Capture the cell that displays the provided text and extract its [x, y] central coordinate. 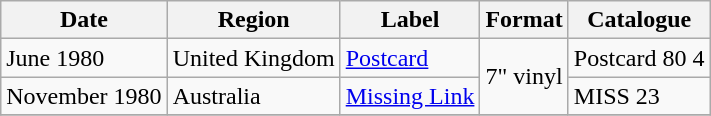
MISS 23 [639, 96]
Label [410, 20]
Postcard 80 4 [639, 58]
Region [254, 20]
7" vinyl [524, 77]
Date [84, 20]
Format [524, 20]
Missing Link [410, 96]
November 1980 [84, 96]
Australia [254, 96]
Catalogue [639, 20]
June 1980 [84, 58]
Postcard [410, 58]
United Kingdom [254, 58]
